For the text-containing cell, return its midpoint in (X, Y) coordinate format. 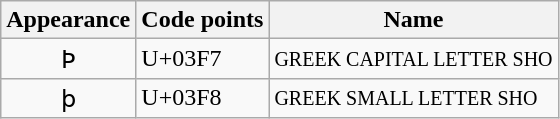
U+03F8 (202, 98)
GREEK SMALL LETTER SHO (414, 98)
Code points (202, 20)
ϸ (68, 98)
GREEK CAPITAL LETTER SHO (414, 59)
Name (414, 20)
Ϸ (68, 59)
Appearance (68, 20)
U+03F7 (202, 59)
